Search for the cell housing the specified text and yield its [x, y] center coordinate. 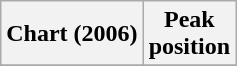
Peakposition [189, 34]
Chart (2006) [72, 34]
